Find where the given text appears and provide that cell's center as [x, y] coordinate. 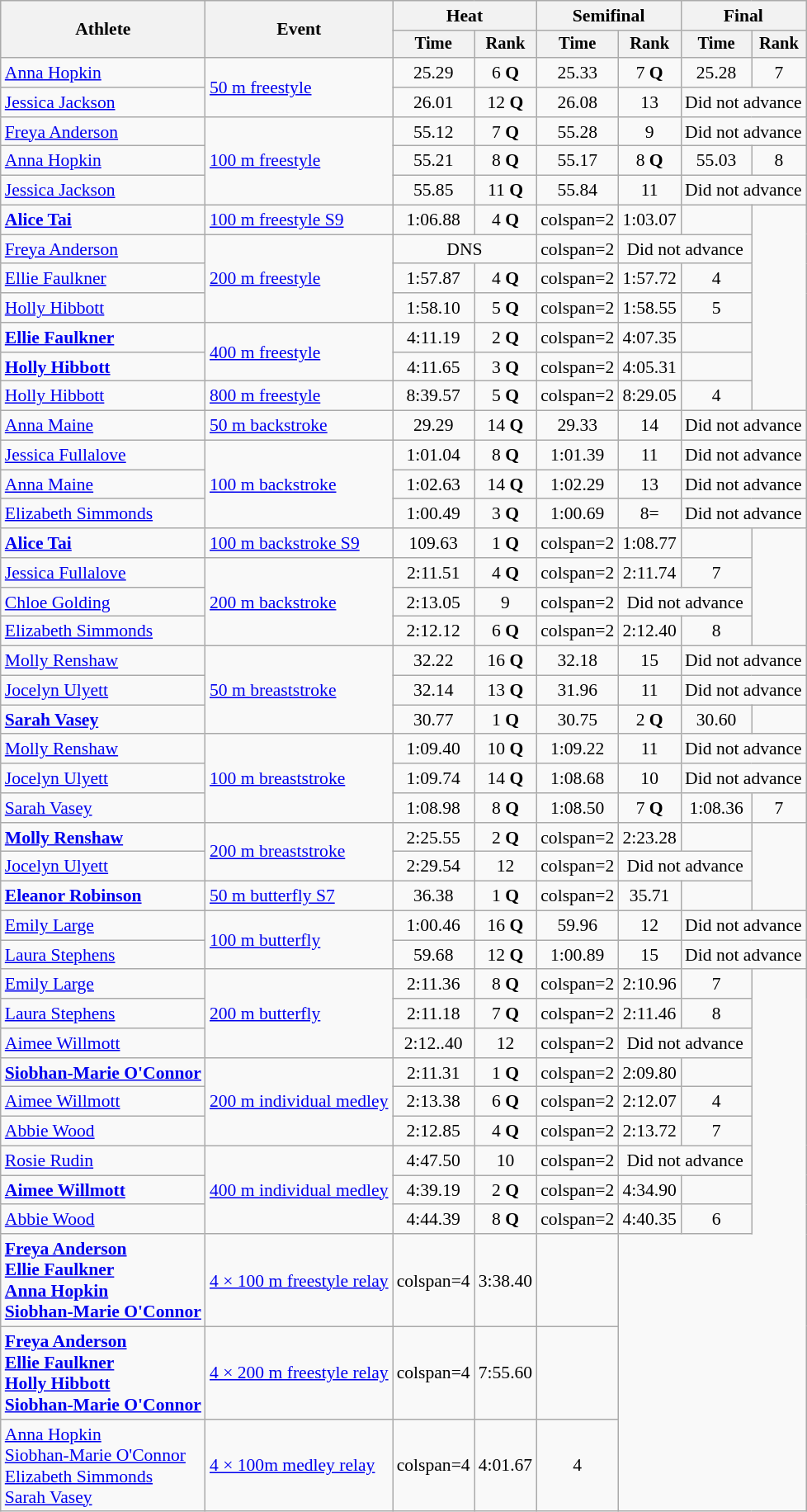
2:13.38 [434, 1102]
50 m freestyle [299, 87]
1:06.88 [434, 220]
8= [649, 514]
1:01.04 [434, 456]
4:47.50 [434, 1161]
55.28 [578, 132]
Rosie Rudin [103, 1161]
59.68 [434, 955]
26.01 [434, 102]
3:38.40 [505, 1280]
4:07.35 [649, 338]
50 m butterfly S7 [299, 896]
50 m breaststroke [299, 690]
100 m breaststroke [299, 779]
55.03 [716, 161]
30.77 [434, 720]
200 m individual medley [299, 1103]
100 m backstroke S9 [299, 543]
8:39.57 [434, 396]
400 m freestyle [299, 352]
Freya AndersonEllie FaulknerAnna HopkinSiobhan-Marie O'Connor [103, 1280]
2:12..40 [434, 1043]
2:11.74 [649, 573]
1:09.74 [434, 778]
1:57.72 [649, 279]
1:09.22 [578, 749]
4:11.19 [434, 338]
2:11.51 [434, 573]
2:23.28 [649, 838]
55.85 [434, 191]
1:02.29 [578, 484]
25.33 [578, 73]
Eleanor Robinson [103, 896]
14 [649, 426]
55.12 [434, 132]
4:34.90 [649, 1190]
1:08.77 [649, 543]
1:08.36 [716, 808]
2:11.46 [649, 1014]
35.71 [649, 896]
Event [299, 30]
36.38 [434, 896]
Freya AndersonEllie FaulknerHolly HibbottSiobhan-Marie O'Connor [103, 1373]
4 × 100 m freestyle relay [299, 1280]
2:11.36 [434, 985]
29.33 [578, 426]
2:25.55 [434, 838]
32.22 [434, 661]
200 m backstroke [299, 602]
2:12.07 [649, 1102]
1:09.40 [434, 749]
100 m freestyle [299, 162]
5 [716, 308]
2:11.31 [434, 1073]
30.60 [716, 720]
800 m freestyle [299, 396]
100 m butterfly [299, 941]
2:10.96 [649, 985]
2:13.72 [649, 1132]
400 m individual medley [299, 1190]
100 m backstroke [299, 485]
2:12.85 [434, 1132]
55.21 [434, 161]
Siobhan-Marie O'Connor [103, 1073]
109.63 [434, 543]
Chloe Golding [103, 602]
32.18 [578, 661]
11 Q [505, 191]
4:11.65 [434, 367]
1:57.87 [434, 279]
25.28 [716, 73]
200 m breaststroke [299, 852]
29.29 [434, 426]
4 × 100m medley relay [299, 1466]
200 m freestyle [299, 279]
DNS [465, 249]
55.84 [578, 191]
4 × 200 m freestyle relay [299, 1373]
1:00.89 [578, 955]
1:00.49 [434, 514]
4:05.31 [649, 367]
10 Q [505, 749]
2:09.80 [649, 1073]
4:01.67 [505, 1466]
13 Q [505, 691]
30.75 [578, 720]
2:11.18 [434, 1014]
1:00.69 [578, 514]
4:40.35 [649, 1220]
2:12.40 [649, 631]
Heat [465, 16]
7:55.60 [505, 1373]
200 m butterfly [299, 1014]
25.29 [434, 73]
Final [743, 16]
4:44.39 [434, 1220]
1:58.55 [649, 308]
1:01.39 [578, 456]
1:08.50 [578, 808]
1:00.46 [434, 926]
31.96 [578, 691]
Semifinal [609, 16]
1:03.07 [649, 220]
6 [716, 1220]
2:12.12 [434, 631]
1:08.98 [434, 808]
100 m freestyle S9 [299, 220]
59.96 [578, 926]
1:08.68 [578, 778]
8:29.05 [649, 396]
55.17 [578, 161]
26.08 [578, 102]
4:39.19 [434, 1190]
Anna HopkinSiobhan-Marie O'ConnorElizabeth SimmondsSarah Vasey [103, 1466]
2:13.05 [434, 602]
1:02.63 [434, 484]
2:29.54 [434, 867]
32.14 [434, 691]
1:58.10 [434, 308]
50 m backstroke [299, 426]
Athlete [103, 30]
